Scan for the cell matching the given text and deliver its [X, Y] coordinate at center. 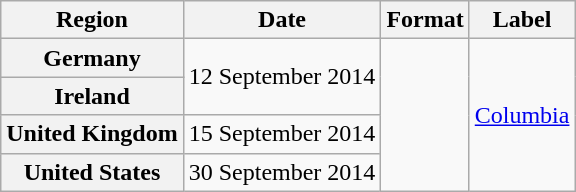
United Kingdom [92, 134]
Ireland [92, 96]
Germany [92, 58]
12 September 2014 [282, 77]
Format [425, 20]
15 September 2014 [282, 134]
Region [92, 20]
Date [282, 20]
Label [522, 20]
30 September 2014 [282, 172]
Columbia [522, 115]
United States [92, 172]
